Detect which cell encompasses the target text, then output its [x, y] center coordinate. 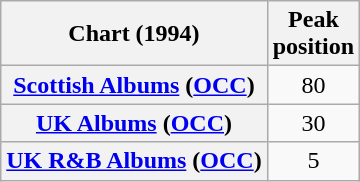
80 [313, 85]
Scottish Albums (OCC) [134, 85]
Chart (1994) [134, 34]
UK Albums (OCC) [134, 123]
Peakposition [313, 34]
5 [313, 161]
30 [313, 123]
UK R&B Albums (OCC) [134, 161]
